Return the (X, Y) coordinate for the center point of the cell that contains the specified text.  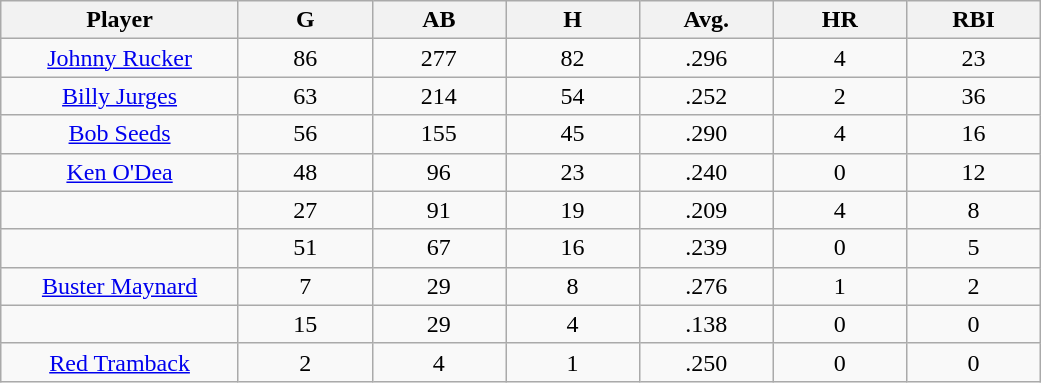
48 (305, 172)
.296 (706, 58)
.276 (706, 286)
.252 (706, 96)
.240 (706, 172)
45 (573, 134)
15 (305, 324)
12 (974, 172)
.209 (706, 210)
54 (573, 96)
96 (439, 172)
67 (439, 248)
277 (439, 58)
RBI (974, 20)
Johnny Rucker (120, 58)
Red Tramback (120, 362)
155 (439, 134)
36 (974, 96)
.239 (706, 248)
.290 (706, 134)
56 (305, 134)
.250 (706, 362)
91 (439, 210)
HR (840, 20)
86 (305, 58)
Bob Seeds (120, 134)
AB (439, 20)
63 (305, 96)
5 (974, 248)
Avg. (706, 20)
Billy Jurges (120, 96)
Player (120, 20)
Buster Maynard (120, 286)
H (573, 20)
51 (305, 248)
.138 (706, 324)
7 (305, 286)
82 (573, 58)
214 (439, 96)
Ken O'Dea (120, 172)
G (305, 20)
19 (573, 210)
27 (305, 210)
